From the cell containing the given text, extract its center point as (X, Y) coordinate. 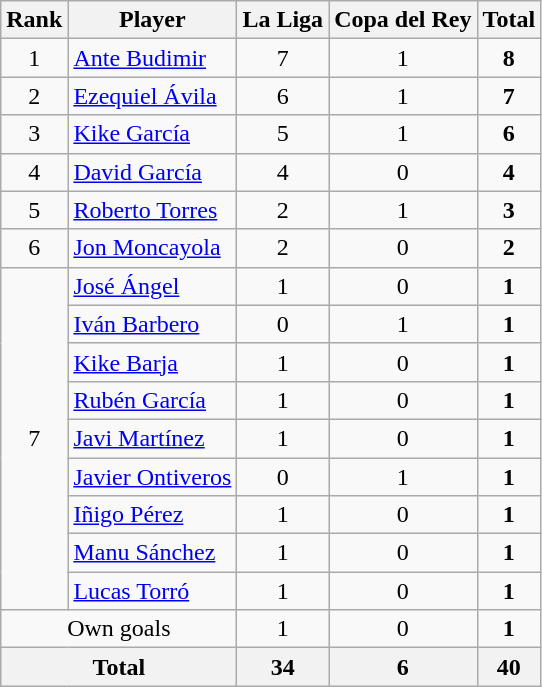
Roberto Torres (152, 210)
Kike García (152, 134)
Ante Budimir (152, 58)
José Ángel (152, 286)
La Liga (283, 20)
8 (509, 58)
Own goals (119, 629)
34 (283, 667)
Manu Sánchez (152, 553)
Iñigo Pérez (152, 515)
Javier Ontiveros (152, 477)
Copa del Rey (403, 20)
Rank (34, 20)
Player (152, 20)
Iván Barbero (152, 324)
40 (509, 667)
Lucas Torró (152, 591)
David García (152, 172)
Ezequiel Ávila (152, 96)
Kike Barja (152, 362)
Rubén García (152, 400)
Jon Moncayola (152, 248)
Javi Martínez (152, 438)
